Provide the (X, Y) coordinate of the cell's center where the given text is located.  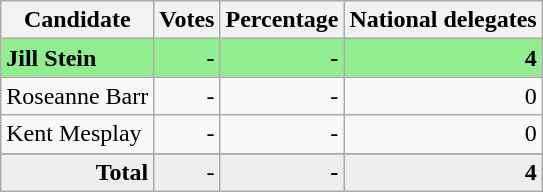
Jill Stein (78, 58)
Percentage (282, 20)
Total (78, 172)
National delegates (443, 20)
Candidate (78, 20)
Roseanne Barr (78, 96)
Votes (187, 20)
Kent Mesplay (78, 134)
